Search for the cell housing the specified text and yield its [X, Y] center coordinate. 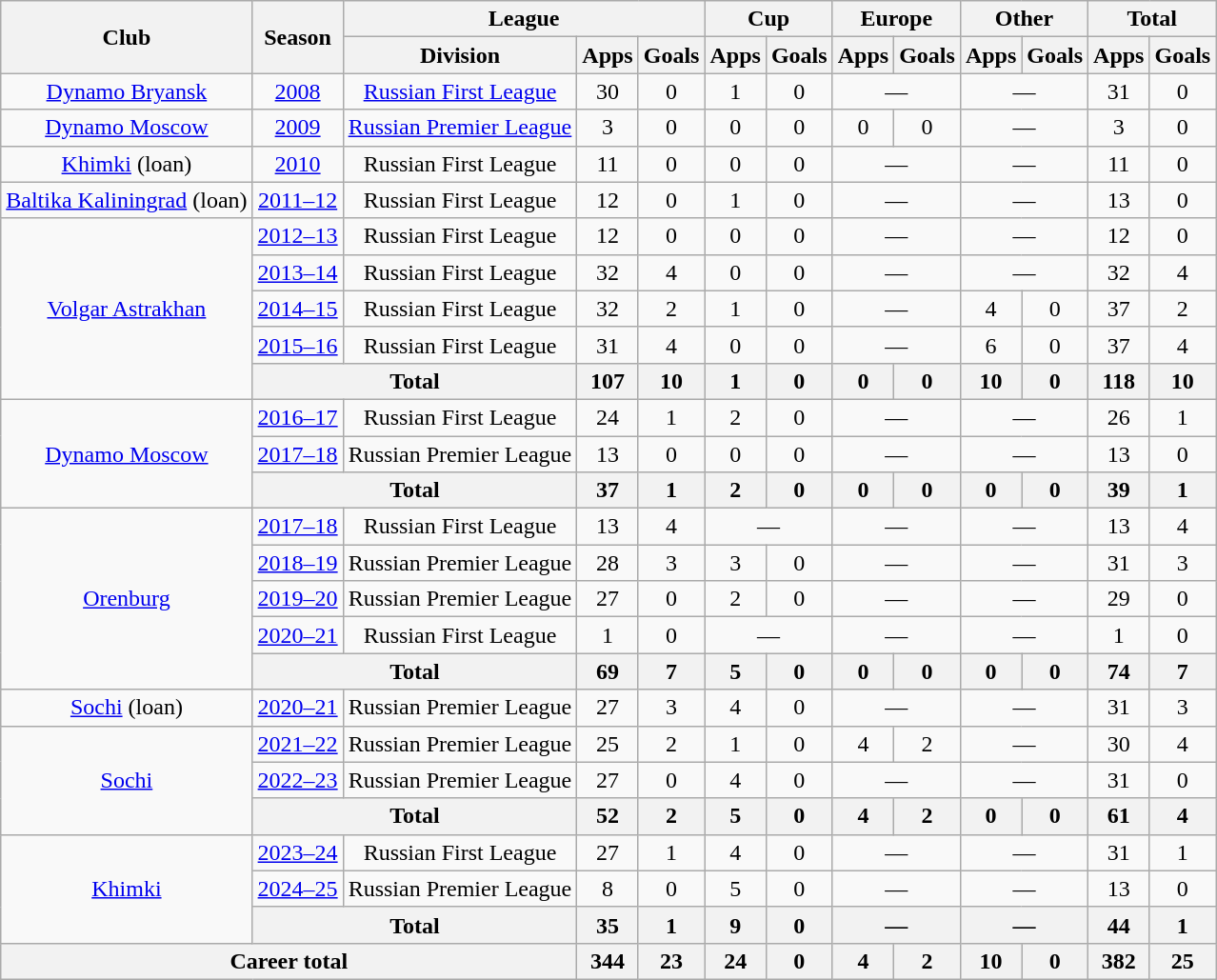
2011–12 [297, 200]
Khimki (loan) [127, 164]
2010 [297, 164]
69 [608, 671]
61 [1119, 816]
Volgar Astrakhan [127, 309]
35 [608, 925]
28 [608, 563]
2009 [297, 128]
23 [671, 961]
2008 [297, 91]
2021–22 [297, 744]
39 [1119, 490]
2018–19 [297, 563]
2024–25 [297, 889]
Sochi (loan) [127, 708]
2012–13 [297, 236]
League [524, 19]
Division [460, 55]
2019–20 [297, 599]
Season [297, 37]
52 [608, 816]
44 [1119, 925]
2022–23 [297, 780]
Khimki [127, 889]
9 [735, 925]
2014–15 [297, 309]
Sochi [127, 780]
118 [1119, 381]
344 [608, 961]
107 [608, 381]
382 [1119, 961]
8 [608, 889]
Orenburg [127, 599]
Career total [289, 961]
6 [990, 345]
2015–16 [297, 345]
Europe [896, 19]
2016–17 [297, 417]
29 [1119, 599]
Baltika Kaliningrad (loan) [127, 200]
2023–24 [297, 852]
26 [1119, 417]
Cup [768, 19]
Other [1024, 19]
Dynamo Bryansk [127, 91]
2013–14 [297, 272]
Club [127, 37]
74 [1119, 671]
